Detect which cell encompasses the target text, then output its (x, y) center coordinate. 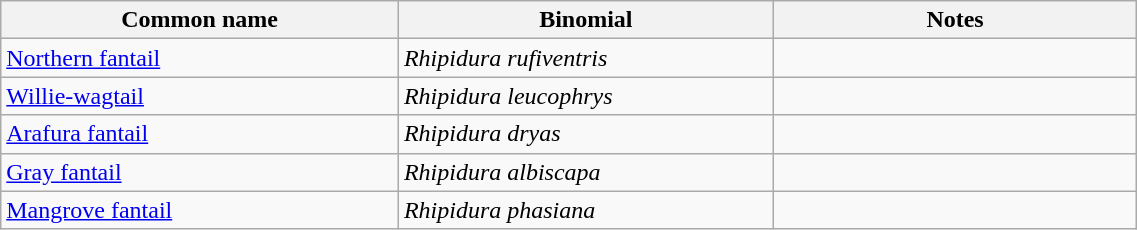
Rhipidura albiscapa (586, 172)
Willie-wagtail (200, 96)
Rhipidura dryas (586, 134)
Rhipidura phasiana (586, 210)
Common name (200, 20)
Northern fantail (200, 58)
Notes (955, 20)
Mangrove fantail (200, 210)
Rhipidura rufiventris (586, 58)
Binomial (586, 20)
Gray fantail (200, 172)
Rhipidura leucophrys (586, 96)
Arafura fantail (200, 134)
